Extract the [x, y] coordinate from the center of the cell holding the provided text.  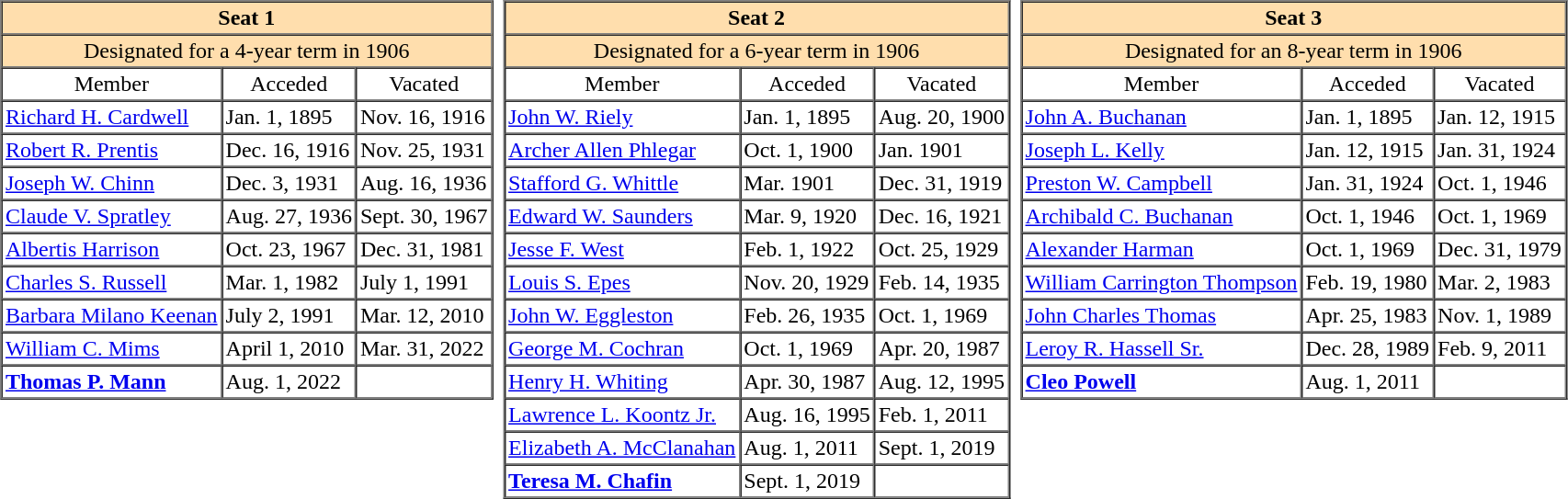
William C. Mims [112, 349]
Nov. 1, 1989 [1500, 316]
Nov. 20, 1929 [807, 283]
Feb. 19, 1980 [1368, 283]
Dec. 31, 1979 [1500, 250]
Oct. 25, 1929 [941, 250]
Jan. 1901 [941, 151]
Charles S. Russell [112, 283]
Louis S. Epes [622, 283]
Richard H. Cardwell [112, 118]
Seat 2 [757, 18]
Teresa M. Chafin [622, 482]
George M. Cochran [622, 349]
Preston W. Campbell [1162, 184]
John W. Riely [622, 118]
Mar. 12, 2010 [424, 316]
Seat 1 [247, 18]
Albertis Harrison [112, 250]
Mar. 1, 1982 [289, 283]
Aug. 16, 1936 [424, 184]
July 2, 1991 [289, 316]
Cleo Powell [1162, 382]
Henry H. Whiting [622, 382]
Feb. 1, 1922 [807, 250]
John Charles Thomas [1162, 316]
Leroy R. Hassell Sr. [1162, 349]
Dec. 31, 1919 [941, 184]
Claude V. Spratley [112, 217]
Designated for a 4-year term in 1906 [247, 51]
Sept. 30, 1967 [424, 217]
Feb. 1, 2011 [941, 415]
Thomas P. Mann [112, 382]
Feb. 9, 2011 [1500, 349]
April 1, 2010 [289, 349]
Mar. 2, 1983 [1500, 283]
Nov. 25, 1931 [424, 151]
Stafford G. Whittle [622, 184]
Oct. 23, 1967 [289, 250]
July 1, 1991 [424, 283]
Apr. 25, 1983 [1368, 316]
Feb. 14, 1935 [941, 283]
Jesse F. West [622, 250]
Edward W. Saunders [622, 217]
Lawrence L. Koontz Jr. [622, 415]
William Carrington Thompson [1162, 283]
Joseph L. Kelly [1162, 151]
Dec. 16, 1916 [289, 151]
John A. Buchanan [1162, 118]
Aug. 12, 1995 [941, 382]
Alexander Harman [1162, 250]
Aug. 16, 1995 [807, 415]
Oct. 1, 1900 [807, 151]
Apr. 20, 1987 [941, 349]
Barbara Milano Keenan [112, 316]
Robert R. Prentis [112, 151]
Aug. 27, 1936 [289, 217]
Joseph W. Chinn [112, 184]
Designated for a 6-year term in 1906 [757, 51]
Dec. 3, 1931 [289, 184]
Aug. 20, 1900 [941, 118]
Aug. 1, 2022 [289, 382]
Nov. 16, 1916 [424, 118]
Archer Allen Phlegar [622, 151]
Mar. 9, 1920 [807, 217]
Feb. 26, 1935 [807, 316]
Dec. 16, 1921 [941, 217]
Seat 3 [1293, 18]
Mar. 31, 2022 [424, 349]
Apr. 30, 1987 [807, 382]
Designated for an 8-year term in 1906 [1293, 51]
Mar. 1901 [807, 184]
Elizabeth A. McClanahan [622, 448]
Archibald C. Buchanan [1162, 217]
Dec. 31, 1981 [424, 250]
John W. Eggleston [622, 316]
Dec. 28, 1989 [1368, 349]
